Capture the cell that displays the provided text and extract its (x, y) central coordinate. 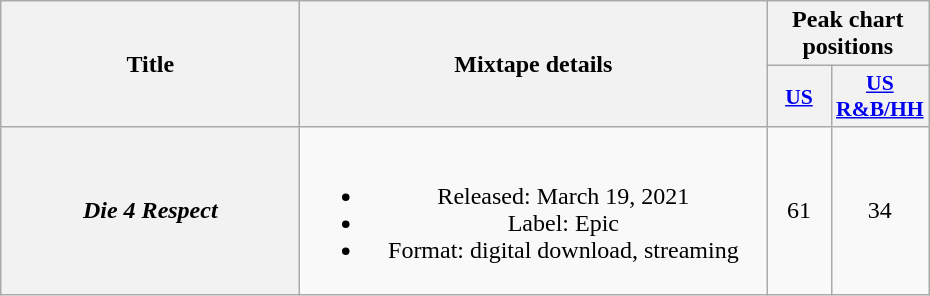
Mixtape details (534, 64)
Peak chart positions (848, 34)
US (799, 96)
Released: March 19, 2021Label: EpicFormat: digital download, streaming (534, 210)
Title (150, 64)
Die 4 Respect (150, 210)
34 (880, 210)
USR&B/HH (880, 96)
61 (799, 210)
